For the text-containing cell, return its midpoint in [X, Y] coordinate format. 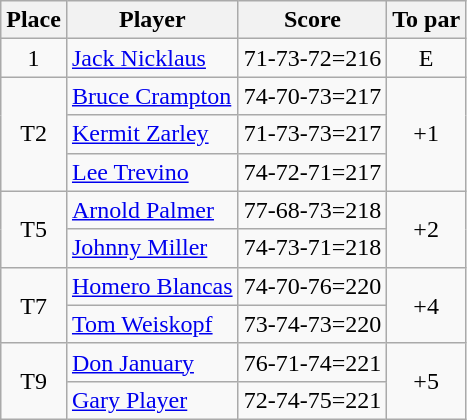
To par [426, 20]
Homero Blancas [152, 286]
Jack Nicklaus [152, 58]
T2 [34, 134]
74-73-71=218 [312, 248]
74-70-76=220 [312, 286]
Arnold Palmer [152, 210]
76-71-74=221 [312, 362]
Tom Weiskopf [152, 324]
Don January [152, 362]
Bruce Crampton [152, 96]
Kermit Zarley [152, 134]
71-73-72=216 [312, 58]
77-68-73=218 [312, 210]
74-70-73=217 [312, 96]
T7 [34, 305]
71-73-73=217 [312, 134]
+1 [426, 134]
+4 [426, 305]
Score [312, 20]
E [426, 58]
74-72-71=217 [312, 172]
73-74-73=220 [312, 324]
Johnny Miller [152, 248]
Player [152, 20]
T9 [34, 381]
T5 [34, 229]
72-74-75=221 [312, 400]
Place [34, 20]
+5 [426, 381]
Gary Player [152, 400]
1 [34, 58]
Lee Trevino [152, 172]
+2 [426, 229]
